For the text-containing cell, return its midpoint in (X, Y) coordinate format. 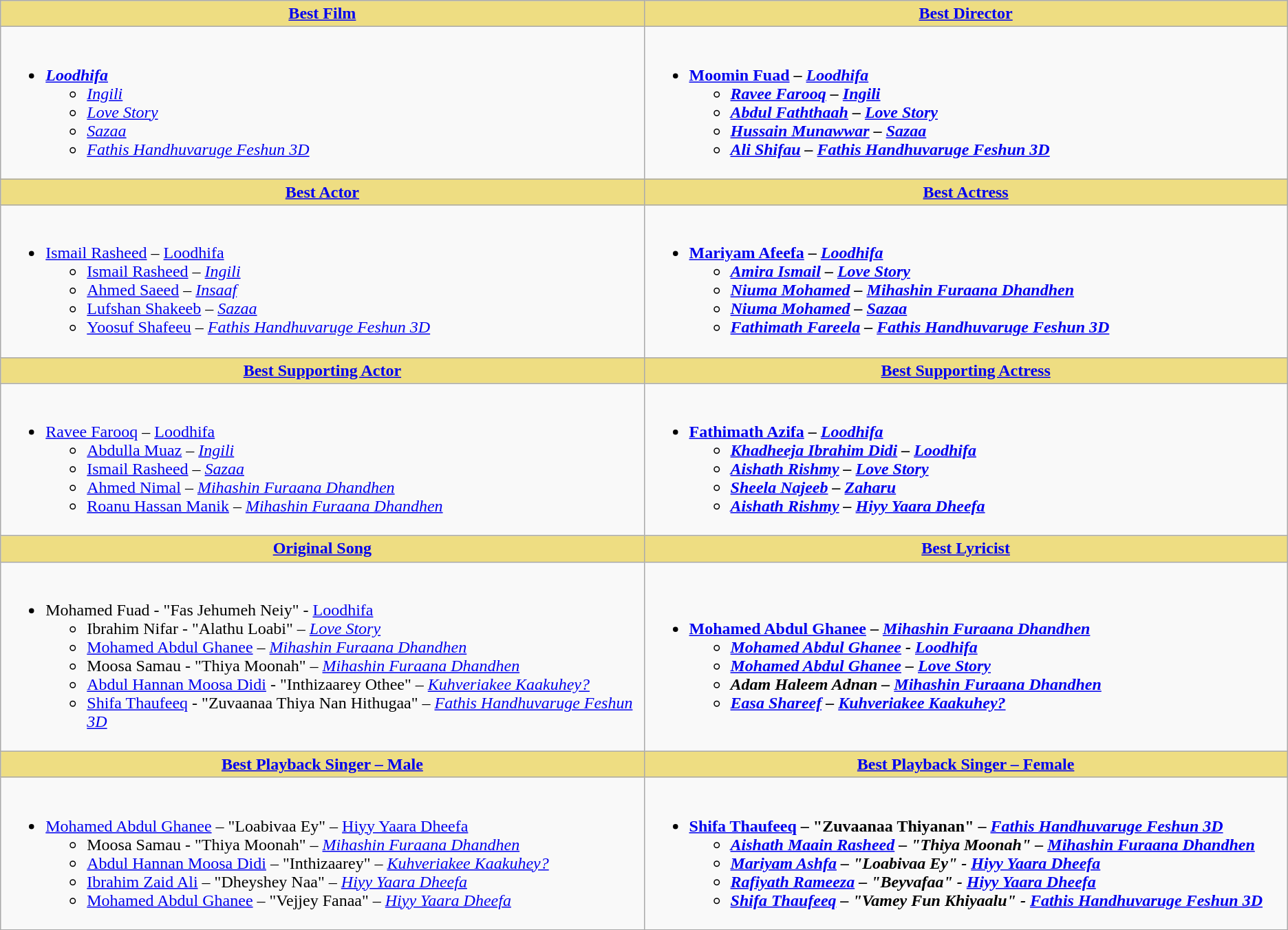
Fathimath Azifa – LoodhifaKhadheeja Ibrahim Didi – LoodhifaAishath Rishmy – Love StorySheela Najeeb – ZaharuAishath Rishmy – Hiyy Yaara Dheefa (966, 460)
Best Supporting Actor (322, 370)
Moomin Fuad – LoodhifaRavee Farooq – IngiliAbdul Faththaah – Love StoryHussain Munawwar – SazaaAli Shifau – Fathis Handhuvaruge Feshun 3D (966, 103)
Best Actress (966, 192)
Best Director (966, 14)
Ismail Rasheed – LoodhifaIsmail Rasheed – IngiliAhmed Saeed – InsaafLufshan Shakeeb – SazaaYoosuf Shafeeu – Fathis Handhuvaruge Feshun 3D (322, 281)
Best Playback Singer – Female (966, 764)
LoodhifaIngiliLove StorySazaaFathis Handhuvaruge Feshun 3D (322, 103)
Best Playback Singer – Male (322, 764)
Original Song (322, 549)
Best Lyricist (966, 549)
Best Film (322, 14)
Best Actor (322, 192)
Best Supporting Actress (966, 370)
